Extract the (X, Y) coordinate from the center of the cell holding the provided text.  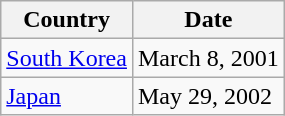
Date (208, 20)
March 8, 2001 (208, 58)
Country (67, 20)
South Korea (67, 58)
May 29, 2002 (208, 96)
Japan (67, 96)
